Find where the given text appears and provide that cell's center as [X, Y] coordinate. 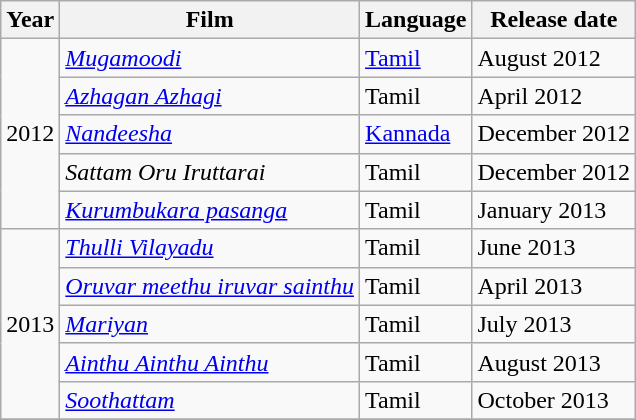
August 2013 [554, 362]
Ainthu Ainthu Ainthu [210, 362]
June 2013 [554, 248]
April 2012 [554, 96]
April 2013 [554, 286]
Nandeesha [210, 134]
Year [30, 20]
Film [210, 20]
Mariyan [210, 324]
August 2012 [554, 58]
Sattam Oru Iruttarai [210, 172]
2013 [30, 324]
October 2013 [554, 400]
Azhagan Azhagi [210, 96]
Kurumbukara pasanga [210, 210]
Release date [554, 20]
Thulli Vilayadu [210, 248]
Language [416, 20]
January 2013 [554, 210]
Mugamoodi [210, 58]
July 2013 [554, 324]
Kannada [416, 134]
2012 [30, 134]
Soothattam [210, 400]
Oruvar meethu iruvar sainthu [210, 286]
